Find where the given text appears and provide that cell's center as [X, Y] coordinate. 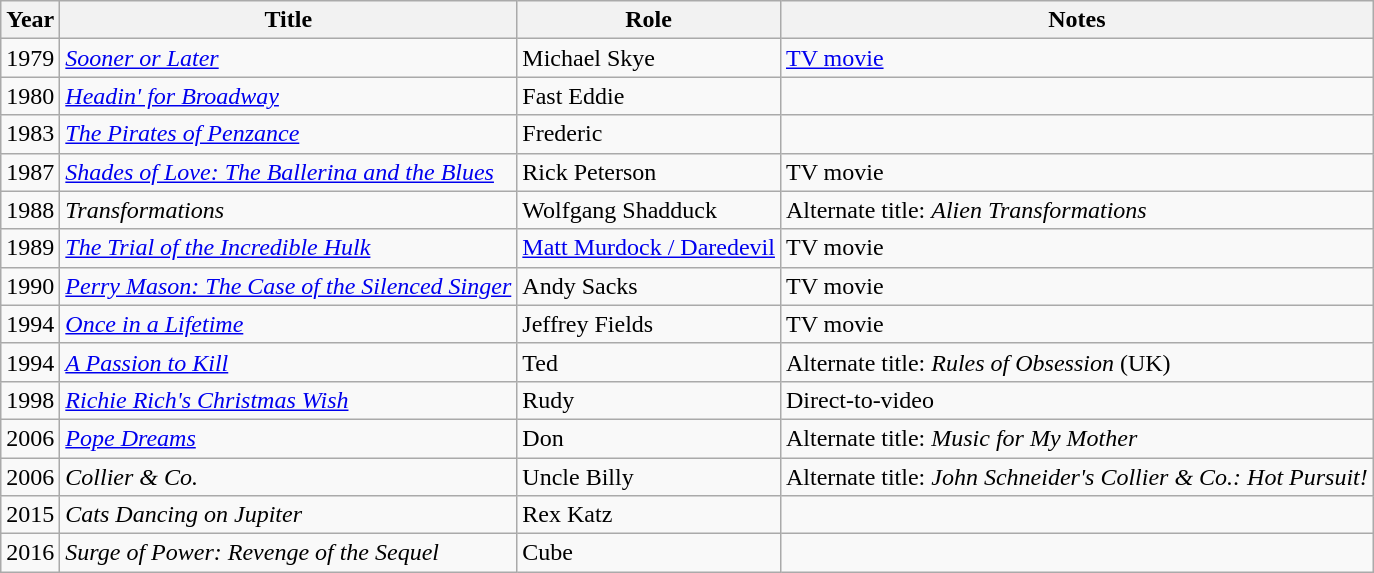
Cats Dancing on Jupiter [288, 515]
The Pirates of Penzance [288, 134]
Sooner or Later [288, 58]
1979 [30, 58]
Surge of Power: Revenge of the Sequel [288, 553]
Alternate title: John Schneider's Collier & Co.: Hot Pursuit! [1076, 477]
Frederic [649, 134]
Cube [649, 553]
Year [30, 20]
2016 [30, 553]
Shades of Love: The Ballerina and the Blues [288, 172]
Don [649, 438]
1980 [30, 96]
Wolfgang Shadduck [649, 210]
Alternate title: Rules of Obsession (UK) [1076, 362]
Rudy [649, 400]
Jeffrey Fields [649, 324]
2015 [30, 515]
Andy Sacks [649, 286]
1983 [30, 134]
Transformations [288, 210]
1989 [30, 248]
Pope Dreams [288, 438]
Title [288, 20]
Alternate title: Music for My Mother [1076, 438]
1998 [30, 400]
Alternate title: Alien Transformations [1076, 210]
Richie Rich's Christmas Wish [288, 400]
1990 [30, 286]
1988 [30, 210]
Collier & Co. [288, 477]
Fast Eddie [649, 96]
Uncle Billy [649, 477]
The Trial of the Incredible Hulk [288, 248]
Ted [649, 362]
Headin' for Broadway [288, 96]
Rick Peterson [649, 172]
Role [649, 20]
Matt Murdock / Daredevil [649, 248]
Notes [1076, 20]
1987 [30, 172]
Perry Mason: The Case of the Silenced Singer [288, 286]
Rex Katz [649, 515]
Michael Skye [649, 58]
A Passion to Kill [288, 362]
Direct-to-video [1076, 400]
Once in a Lifetime [288, 324]
